Locate the cell with the specified text and output its [X, Y] center coordinate. 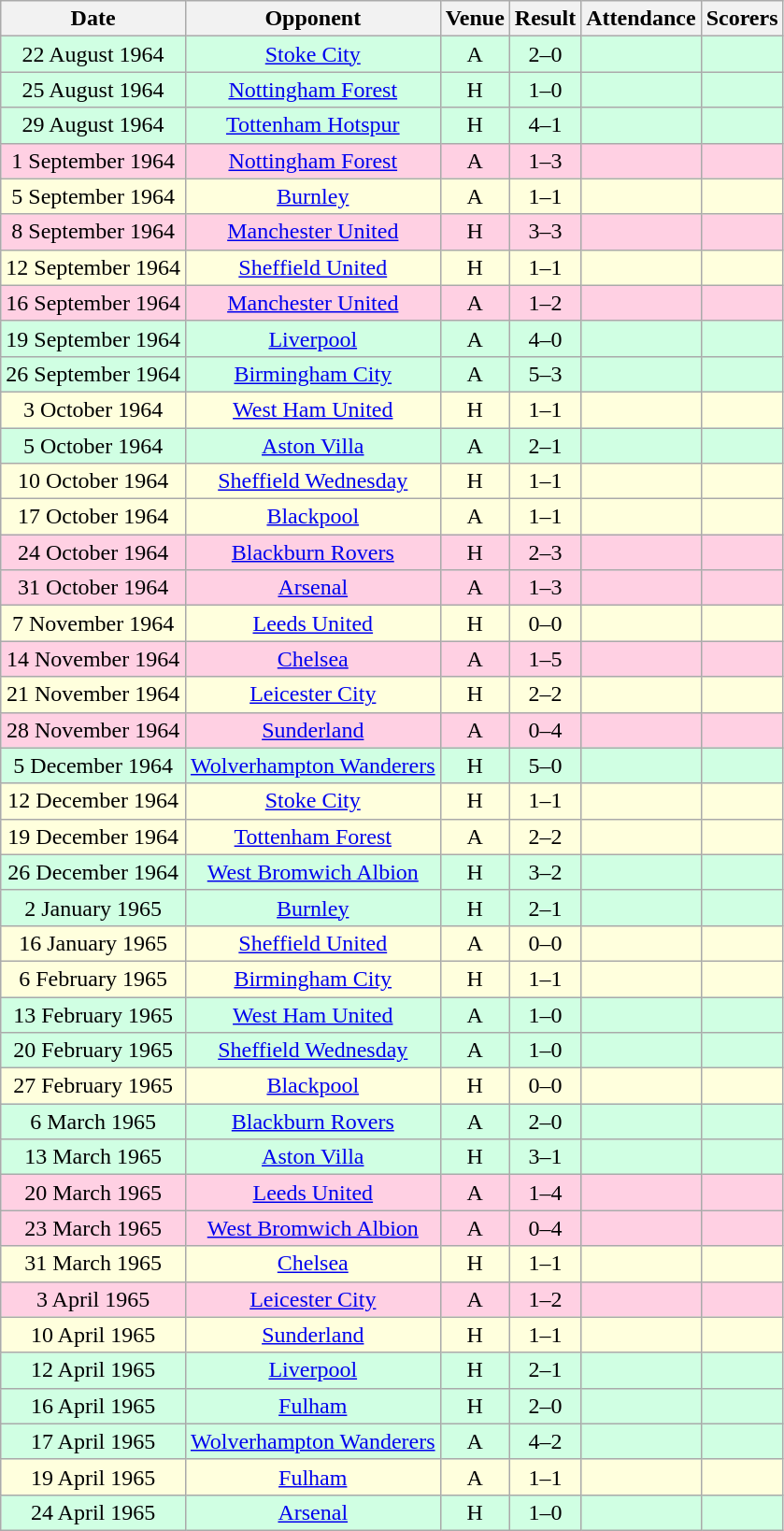
Tottenham Forest [312, 837]
Result [545, 19]
26 December 1964 [93, 872]
2 January 1965 [93, 908]
29 August 1964 [93, 125]
Date [93, 19]
4–0 [545, 338]
20 March 1965 [93, 1193]
5 October 1964 [93, 446]
6 February 1965 [93, 979]
22 August 1964 [93, 54]
7 November 1964 [93, 623]
31 March 1965 [93, 1264]
26 September 1964 [93, 374]
24 April 1965 [93, 1512]
12 April 1965 [93, 1370]
5 December 1964 [93, 765]
16 January 1965 [93, 943]
24 October 1964 [93, 552]
25 August 1964 [93, 90]
17 October 1964 [93, 517]
4–1 [545, 125]
10 April 1965 [93, 1335]
16 April 1965 [93, 1406]
4–2 [545, 1441]
20 February 1965 [93, 1051]
14 November 1964 [93, 659]
5–3 [545, 374]
Venue [475, 19]
1–5 [545, 659]
1 September 1964 [93, 161]
19 December 1964 [93, 837]
21 November 1964 [93, 694]
17 April 1965 [93, 1441]
12 December 1964 [93, 801]
3 April 1965 [93, 1299]
10 October 1964 [93, 481]
3 October 1964 [93, 409]
5 September 1964 [93, 196]
28 November 1964 [93, 730]
19 April 1965 [93, 1477]
12 September 1964 [93, 267]
2–3 [545, 552]
13 February 1965 [93, 1014]
27 February 1965 [93, 1086]
16 September 1964 [93, 303]
5–0 [545, 765]
13 March 1965 [93, 1157]
Tottenham Hotspur [312, 125]
3–1 [545, 1157]
3–2 [545, 872]
6 March 1965 [93, 1122]
8 September 1964 [93, 232]
Scorers [742, 19]
1–4 [545, 1193]
19 September 1964 [93, 338]
3–3 [545, 232]
Opponent [312, 19]
31 October 1964 [93, 588]
23 March 1965 [93, 1228]
Attendance [641, 19]
